Search for the cell housing the specified text and yield its (X, Y) center coordinate. 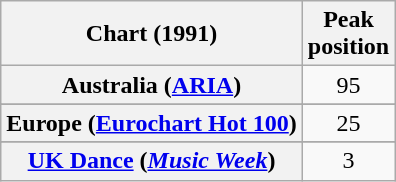
Peakposition (348, 34)
Europe (Eurochart Hot 100) (152, 123)
Chart (1991) (152, 34)
Australia (ARIA) (152, 85)
UK Dance (Music Week) (152, 161)
25 (348, 123)
3 (348, 161)
95 (348, 85)
